Return [x, y] of the center of cell containing provided text 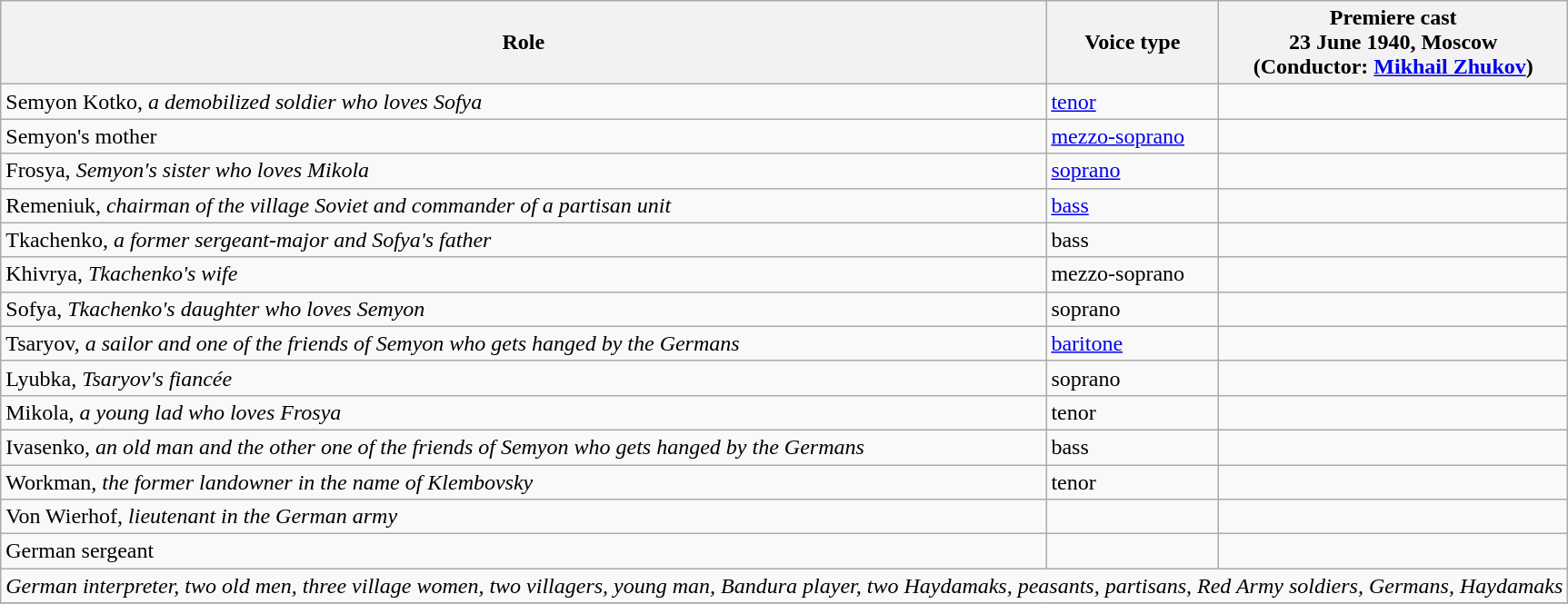
Semyon's mother [524, 136]
Role [524, 43]
Sofya, Tkachenko's daughter who loves Semyon [524, 309]
Lyubka, Tsaryov's fiancée [524, 378]
Frosya, Semyon's sister who loves Mikola [524, 171]
Remeniuk, chairman of the village Soviet and commander of a partisan unit [524, 205]
Workman, the former landowner in the name of Klembovsky [524, 482]
Premiere cast23 June 1940, Moscow(Conductor: Mikhail Zhukov) [1393, 43]
Tkachenko, a former sergeant-major and Sofya's father [524, 240]
German sergeant [524, 551]
Voice type [1133, 43]
Ivasenko, an old man and the other one of the friends of Semyon who gets hanged by the Germans [524, 447]
baritone [1133, 343]
Khivrya, Tkachenko's wife [524, 274]
Von Wierhof, lieutenant in the German army [524, 517]
Semyon Kotko, a demobilized soldier who loves Sofya [524, 102]
Mikola, a young lad who loves Frosya [524, 412]
Tsaryov, a sailor and one of the friends of Semyon who gets hanged by the Germans [524, 343]
